Return the [x, y] coordinate for the center point of the cell that contains the specified text.  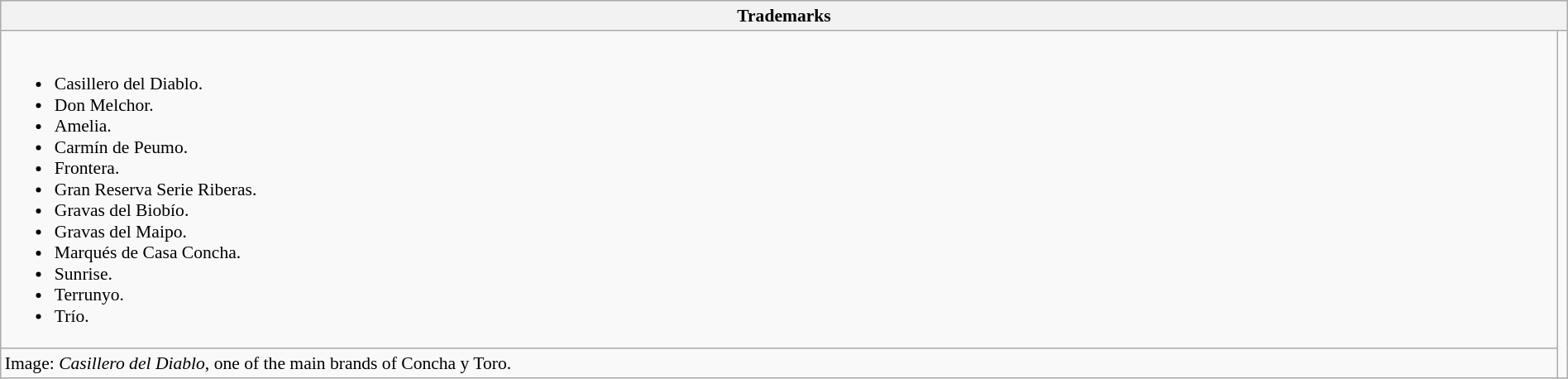
Trademarks [784, 16]
Image: Casillero del Diablo, one of the main brands of Concha y Toro. [779, 364]
